Identify which cell holds the provided text, then report its (X, Y) central coordinate. 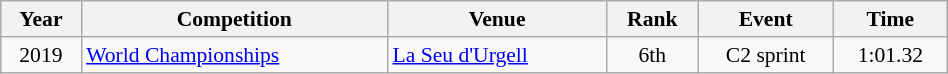
Time (890, 19)
Year (41, 19)
1:01.32 (890, 55)
Competition (234, 19)
La Seu d'Urgell (496, 55)
6th (652, 55)
Venue (496, 19)
Event (766, 19)
World Championships (234, 55)
C2 sprint (766, 55)
2019 (41, 55)
Rank (652, 19)
